Extract the (X, Y) coordinate from the center of the cell holding the provided text.  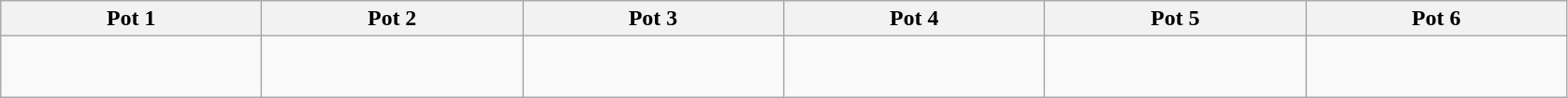
Pot 2 (392, 19)
Pot 1 (132, 19)
Pot 5 (1176, 19)
Pot 6 (1436, 19)
Pot 4 (914, 19)
Pot 3 (652, 19)
